Return the (X, Y) coordinate for the center point of the cell that contains the specified text.  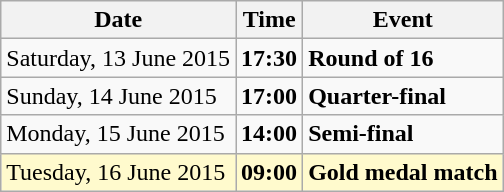
17:30 (270, 58)
14:00 (270, 134)
Event (403, 20)
Saturday, 13 June 2015 (118, 58)
Sunday, 14 June 2015 (118, 96)
17:00 (270, 96)
09:00 (270, 172)
Monday, 15 June 2015 (118, 134)
Semi-final (403, 134)
Date (118, 20)
Tuesday, 16 June 2015 (118, 172)
Gold medal match (403, 172)
Round of 16 (403, 58)
Quarter-final (403, 96)
Time (270, 20)
